Determine the (X, Y) coordinate at the center of the cell enclosing the given text.  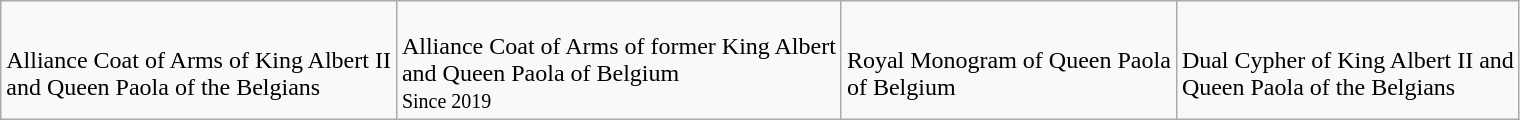
Alliance Coat of Arms of former King Albert and Queen Paola of BelgiumSince 2019 (618, 60)
Royal Monogram of Queen Paola of Belgium (1008, 60)
Dual Cypher of King Albert II and Queen Paola of the Belgians (1348, 60)
Alliance Coat of Arms of King Albert II and Queen Paola of the Belgians (199, 60)
